Find where the given text appears and provide that cell's center as [X, Y] coordinate. 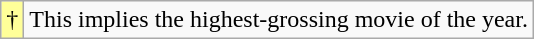
This implies the highest-grossing movie of the year. [279, 20]
† [12, 20]
